For the text-containing cell, return its midpoint in (X, Y) coordinate format. 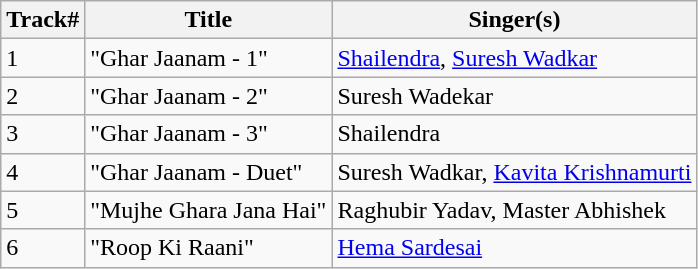
Suresh Wadekar (514, 96)
Shailendra (514, 134)
"Roop Ki Raani" (208, 248)
Hema Sardesai (514, 248)
"Ghar Jaanam - 2" (208, 96)
Singer(s) (514, 20)
3 (43, 134)
Raghubir Yadav, Master Abhishek (514, 210)
Shailendra, Suresh Wadkar (514, 58)
"Ghar Jaanam - 3" (208, 134)
Track# (43, 20)
"Ghar Jaanam - Duet" (208, 172)
"Ghar Jaanam - 1" (208, 58)
1 (43, 58)
4 (43, 172)
6 (43, 248)
"Mujhe Ghara Jana Hai" (208, 210)
5 (43, 210)
2 (43, 96)
Title (208, 20)
Suresh Wadkar, Kavita Krishnamurti (514, 172)
